Capture the cell that displays the provided text and extract its (X, Y) central coordinate. 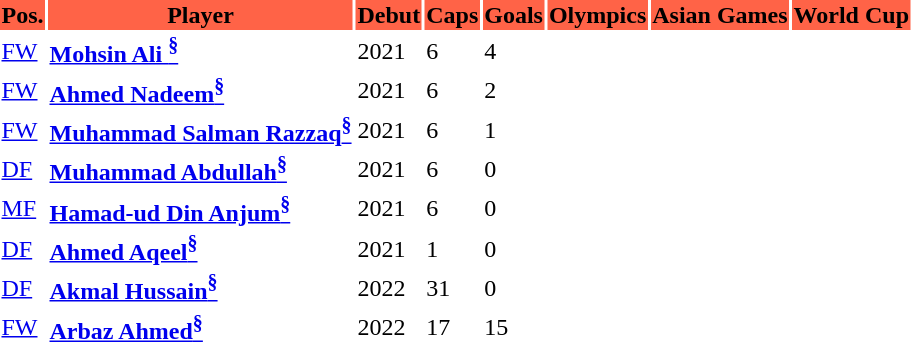
Ahmed Nadeem§ (200, 90)
2 (514, 90)
Pos. (22, 15)
World Cup (851, 15)
2022 (389, 288)
31 (452, 288)
Muhammad Abdullah§ (200, 169)
Muhammad Salman Razzaq§ (200, 130)
Akmal Hussain§ (200, 288)
Player (200, 15)
4 (514, 51)
Asian Games (720, 15)
Ahmed Aqeel§ (200, 248)
Olympics (597, 15)
Goals (514, 15)
Mohsin Ali § (200, 51)
Debut (389, 15)
MF (22, 209)
Caps (452, 15)
Hamad-ud Din Anjum§ (200, 209)
